Detect which cell encompasses the target text, then output its [x, y] center coordinate. 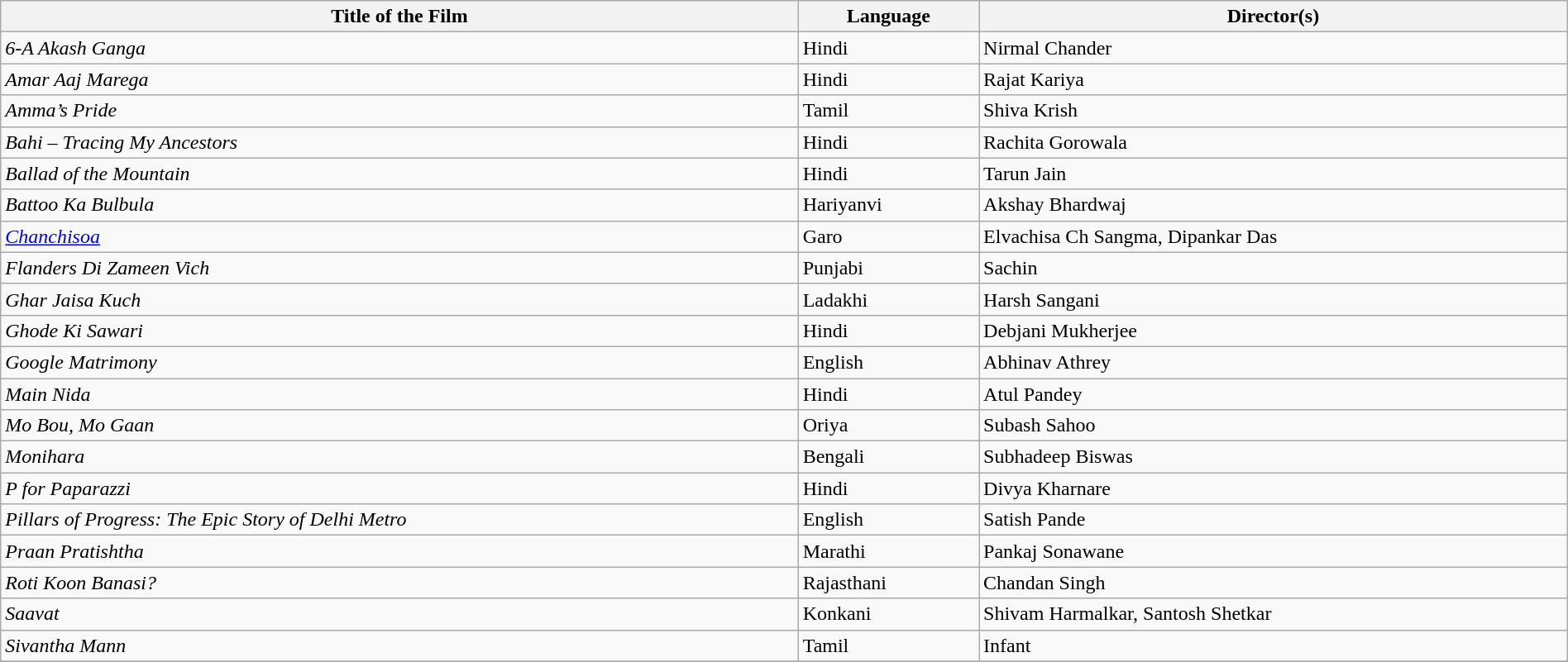
Rajasthani [888, 583]
Shivam Harmalkar, Santosh Shetkar [1274, 614]
Google Matrimony [399, 362]
Oriya [888, 426]
Subhadeep Biswas [1274, 457]
Elvachisa Ch Sangma, Dipankar Das [1274, 236]
Debjani Mukherjee [1274, 331]
Harsh Sangani [1274, 299]
Rajat Kariya [1274, 79]
Mo Bou, Mo Gaan [399, 426]
Bengali [888, 457]
Tarun Jain [1274, 174]
6-A Akash Ganga [399, 48]
Ghode Ki Sawari [399, 331]
Bahi – Tracing My Ancestors [399, 142]
Monihara [399, 457]
Abhinav Athrey [1274, 362]
Amma’s Pride [399, 111]
Pankaj Sonawane [1274, 551]
P for Paparazzi [399, 488]
Punjabi [888, 268]
Director(s) [1274, 17]
Pillars of Progress: The Epic Story of Delhi Metro [399, 520]
Ghar Jaisa Kuch [399, 299]
Shiva Krish [1274, 111]
Rachita Gorowala [1274, 142]
Garo [888, 236]
Hariyanvi [888, 205]
Saavat [399, 614]
Title of the Film [399, 17]
Battoo Ka Bulbula [399, 205]
Flanders Di Zameen Vich [399, 268]
Subash Sahoo [1274, 426]
Chanchisoa [399, 236]
Atul Pandey [1274, 394]
Marathi [888, 551]
Divya Kharnare [1274, 488]
Sivantha Mann [399, 645]
Chandan Singh [1274, 583]
Amar Aaj Marega [399, 79]
Main Nida [399, 394]
Konkani [888, 614]
Akshay Bhardwaj [1274, 205]
Nirmal Chander [1274, 48]
Infant [1274, 645]
Praan Pratishtha [399, 551]
Satish Pande [1274, 520]
Ladakhi [888, 299]
Sachin [1274, 268]
Language [888, 17]
Ballad of the Mountain [399, 174]
Roti Koon Banasi? [399, 583]
